Capture the cell that displays the provided text and extract its [X, Y] central coordinate. 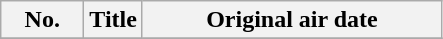
No. [42, 20]
Original air date [292, 20]
Title [114, 20]
